From the cell containing the given text, extract its center point as [x, y] coordinate. 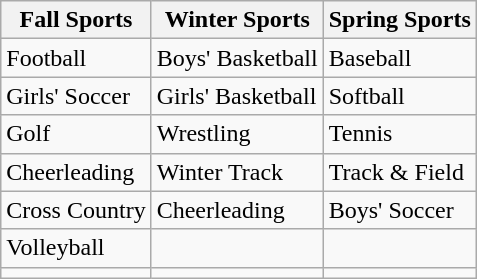
Boys' Basketball [237, 58]
Baseball [400, 58]
Winter Sports [237, 20]
Boys' Soccer [400, 210]
Girls' Soccer [76, 96]
Tennis [400, 134]
Cross Country [76, 210]
Volleyball [76, 248]
Spring Sports [400, 20]
Girls' Basketball [237, 96]
Fall Sports [76, 20]
Softball [400, 96]
Football [76, 58]
Track & Field [400, 172]
Wrestling [237, 134]
Golf [76, 134]
Winter Track [237, 172]
